Locate the cell with the specified text and output its [X, Y] center coordinate. 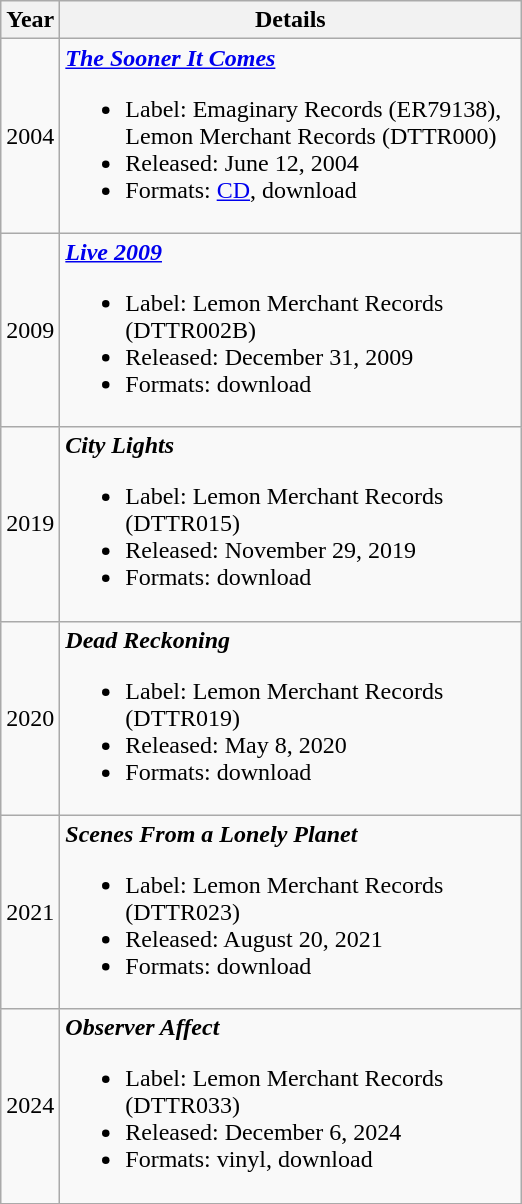
2024 [30, 1106]
City LightsLabel: Lemon Merchant Records (DTTR015)Released: November 29, 2019Formats: download [290, 524]
Dead ReckoningLabel: Lemon Merchant Records (DTTR019)Released: May 8, 2020Formats: download [290, 718]
2009 [30, 330]
2004 [30, 136]
2020 [30, 718]
2019 [30, 524]
Observer AffectLabel: Lemon Merchant Records (DTTR033)Released: December 6, 2024Formats: vinyl, download [290, 1106]
Live 2009Label: Lemon Merchant Records (DTTR002B)Released: December 31, 2009Formats: download [290, 330]
Year [30, 20]
Details [290, 20]
Scenes From a Lonely PlanetLabel: Lemon Merchant Records (DTTR023)Released: August 20, 2021Formats: download [290, 912]
2021 [30, 912]
The Sooner It ComesLabel: Emaginary Records (ER79138), Lemon Merchant Records (DTTR000)Released: June 12, 2004Formats: CD, download [290, 136]
